Identify which cell holds the provided text, then report its (X, Y) central coordinate. 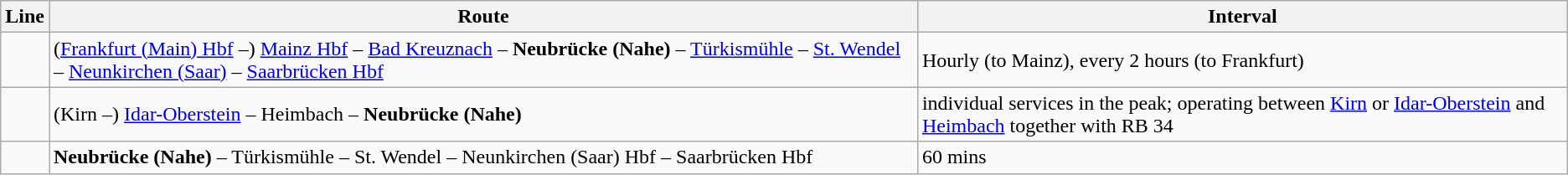
Hourly (to Mainz), every 2 hours (to Frankfurt) (1242, 60)
Route (482, 17)
Line (25, 17)
Interval (1242, 17)
(Kirn –) Idar-Oberstein – Heimbach – Neubrücke (Nahe) (482, 114)
60 mins (1242, 157)
individual services in the peak; operating between Kirn or Idar-Oberstein and Heimbach together with RB 34 (1242, 114)
(Frankfurt (Main) Hbf –) Mainz Hbf – Bad Kreuznach – Neubrücke (Nahe) – Türkismühle – St. Wendel – Neunkirchen (Saar) – Saarbrücken Hbf (482, 60)
Neubrücke (Nahe) – Türkismühle – St. Wendel – Neunkirchen (Saar) Hbf – Saarbrücken Hbf (482, 157)
